Scan for the cell matching the given text and deliver its [X, Y] coordinate at center. 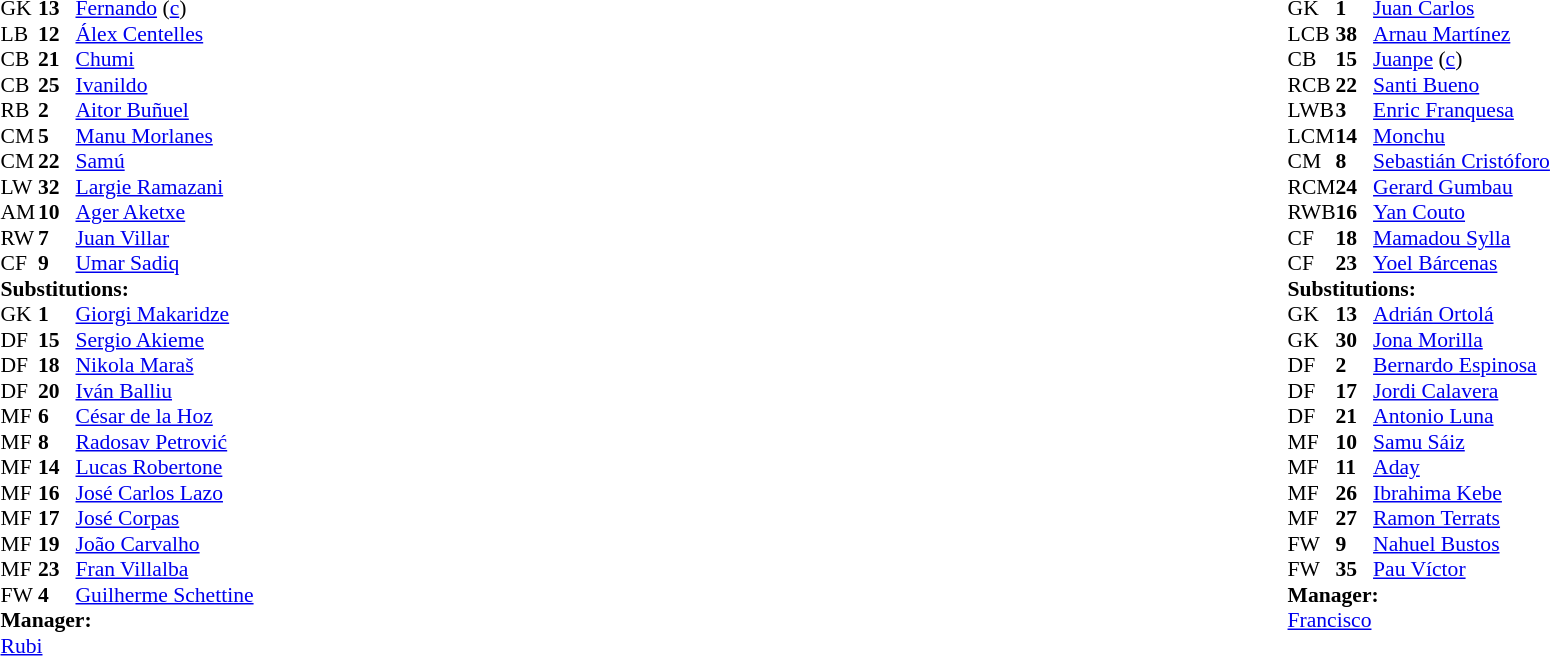
Sergio Akieme [165, 340]
Yan Couto [1462, 213]
12 [57, 34]
RWB [1312, 213]
RCM [1312, 187]
Nahuel Bustos [1462, 544]
César de la Hoz [165, 417]
Jordi Calavera [1462, 391]
Ramon Terrats [1462, 519]
Iván Balliu [165, 391]
35 [1355, 569]
Lucas Robertone [165, 467]
Jona Morilla [1462, 340]
Radosav Petrović [165, 442]
Aitor Buñuel [165, 111]
Juan Villar [165, 238]
LB [19, 34]
27 [1355, 519]
Aday [1462, 467]
30 [1355, 340]
25 [57, 85]
Gerard Gumbau [1462, 187]
LCM [1312, 136]
Ager Aketxe [165, 213]
38 [1355, 34]
Largie Ramazani [165, 187]
Monchu [1462, 136]
LWB [1312, 111]
AM [19, 213]
1 [57, 315]
Giorgi Makaridze [165, 315]
LCB [1312, 34]
Antonio Luna [1462, 417]
Santi Bueno [1462, 85]
32 [57, 187]
Pau Víctor [1462, 569]
Sebastián Cristóforo [1462, 161]
João Carvalho [165, 544]
19 [57, 544]
13 [1355, 315]
7 [57, 238]
24 [1355, 187]
20 [57, 391]
3 [1355, 111]
Ivanildo [165, 85]
Juanpe (c) [1462, 59]
11 [1355, 467]
RB [19, 111]
Mamadou Sylla [1462, 238]
Bernardo Espinosa [1462, 365]
José Corpas [165, 519]
Arnau Martínez [1462, 34]
4 [57, 595]
Enric Franquesa [1462, 111]
Yoel Bárcenas [1462, 263]
Chumi [165, 59]
Ibrahima Kebe [1462, 493]
6 [57, 417]
Fran Villalba [165, 569]
Álex Centelles [165, 34]
Manu Morlanes [165, 136]
Nikola Maraš [165, 365]
5 [57, 136]
José Carlos Lazo [165, 493]
Samu Sáiz [1462, 442]
Umar Sadiq [165, 263]
RW [19, 238]
RCB [1312, 85]
Samú [165, 161]
Adrián Ortolá [1462, 315]
26 [1355, 493]
Guilherme Schettine [165, 595]
Francisco [1419, 621]
LW [19, 187]
